Output the [X, Y] coordinate of the center of the cell containing the given text.  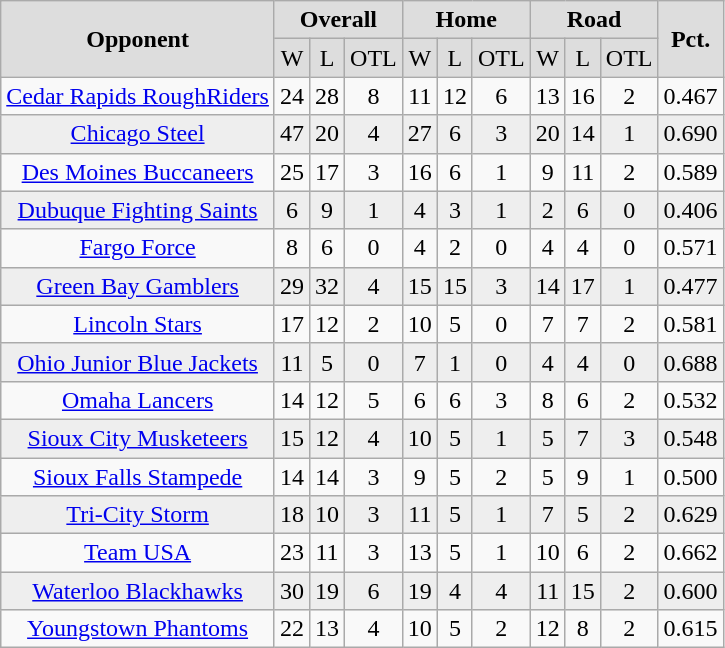
29 [292, 286]
Sioux City Musketeers [138, 438]
0.571 [690, 248]
27 [420, 134]
25 [292, 172]
22 [292, 629]
0.581 [690, 324]
23 [292, 553]
0.589 [690, 172]
Waterloo Blackhawks [138, 591]
Opponent [138, 39]
Home [466, 20]
Green Bay Gamblers [138, 286]
Fargo Force [138, 248]
0.688 [690, 362]
Youngstown Phantoms [138, 629]
Lincoln Stars [138, 324]
0.500 [690, 477]
Road [594, 20]
Cedar Rapids RoughRiders [138, 96]
Des Moines Buccaneers [138, 172]
0.629 [690, 515]
28 [328, 96]
24 [292, 96]
47 [292, 134]
0.600 [690, 591]
0.662 [690, 553]
Ohio Junior Blue Jackets [138, 362]
Sioux Falls Stampede [138, 477]
Tri-City Storm [138, 515]
Omaha Lancers [138, 400]
0.532 [690, 400]
32 [328, 286]
Dubuque Fighting Saints [138, 210]
0.406 [690, 210]
Overall [338, 20]
Chicago Steel [138, 134]
0.477 [690, 286]
0.615 [690, 629]
18 [292, 515]
Pct. [690, 39]
30 [292, 591]
0.690 [690, 134]
Team USA [138, 553]
0.548 [690, 438]
0.467 [690, 96]
